Extract the [X, Y] coordinate from the center of the cell holding the provided text.  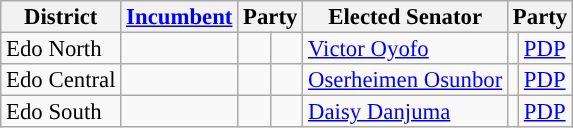
Edo Central [61, 80]
Edo South [61, 112]
Oserheimen Osunbor [406, 80]
District [61, 17]
Victor Oyofo [406, 49]
Incumbent [180, 17]
Elected Senator [406, 17]
Daisy Danjuma [406, 112]
Edo North [61, 49]
